Provide the [X, Y] coordinate of the cell's center where the given text is located.  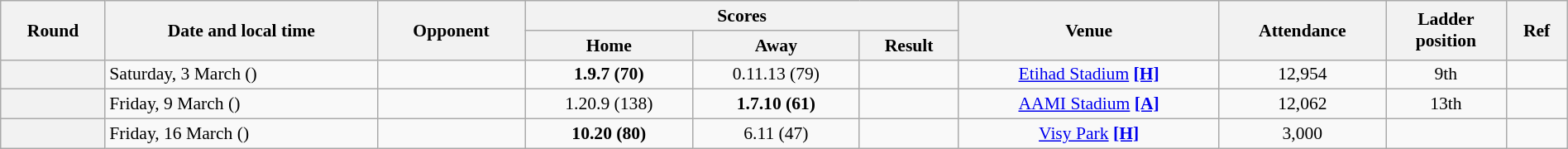
1.7.10 (61) [776, 104]
Round [53, 30]
Friday, 16 March () [241, 134]
Friday, 9 March () [241, 104]
Visy Park [H] [1088, 134]
1.20.9 (138) [609, 104]
Scores [742, 16]
12,062 [1303, 104]
Result [909, 46]
Saturday, 3 March () [241, 74]
0.11.13 (79) [776, 74]
6.11 (47) [776, 134]
Etihad Stadium [H] [1088, 74]
3,000 [1303, 134]
Away [776, 46]
Ref [1537, 30]
Date and local time [241, 30]
1.9.7 (70) [609, 74]
AAMI Stadium [A] [1088, 104]
Attendance [1303, 30]
12,954 [1303, 74]
Opponent [452, 30]
Venue [1088, 30]
Ladderposition [1446, 30]
Home [609, 46]
13th [1446, 104]
9th [1446, 74]
10.20 (80) [609, 134]
